Scan for the cell matching the given text and deliver its [X, Y] coordinate at center. 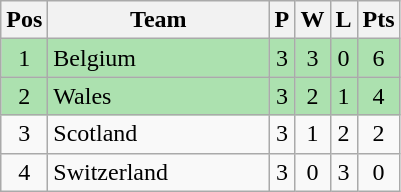
L [344, 20]
P [282, 20]
Wales [158, 96]
Switzerland [158, 172]
Pts [378, 20]
Belgium [158, 58]
Scotland [158, 134]
6 [378, 58]
W [312, 20]
Team [158, 20]
Pos [24, 20]
